Identify which cell holds the provided text, then report its [x, y] central coordinate. 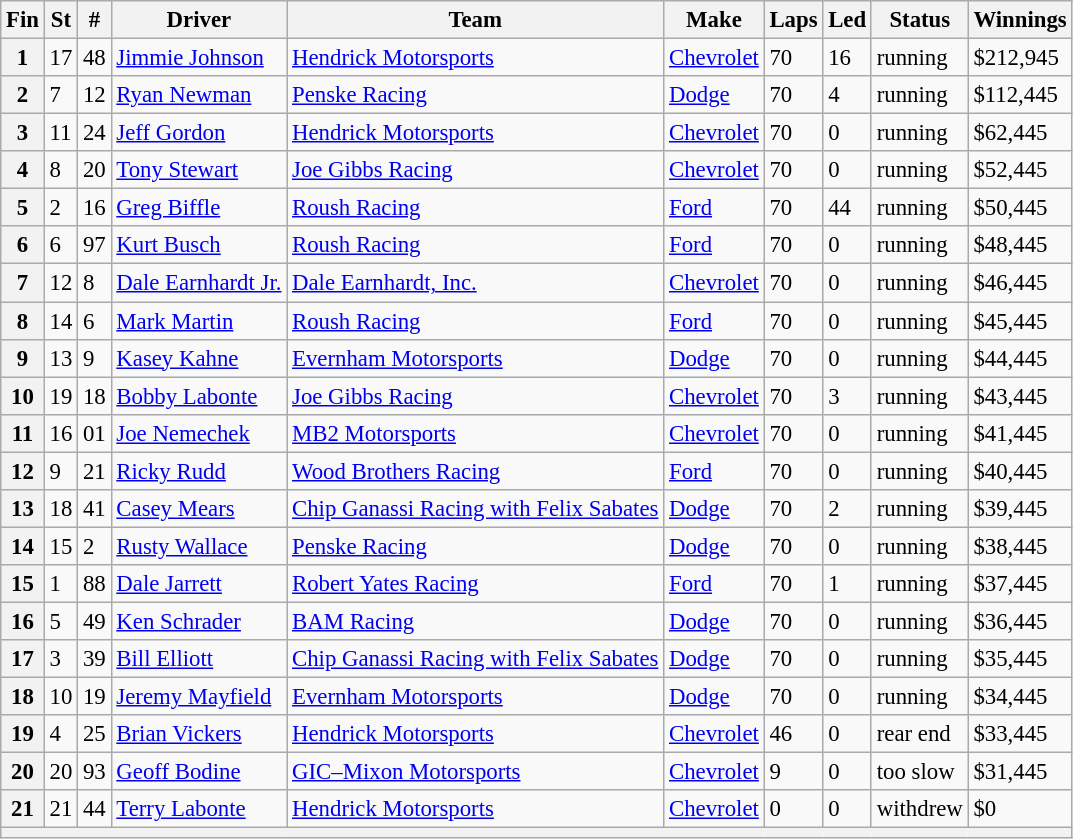
Jeff Gordon [199, 133]
46 [794, 734]
$50,445 [1020, 208]
$62,445 [1020, 133]
Bill Elliott [199, 659]
49 [94, 621]
$37,445 [1020, 584]
93 [94, 772]
$0 [1020, 809]
Tony Stewart [199, 170]
Make [714, 20]
Wood Brothers Racing [476, 471]
Brian Vickers [199, 734]
Joe Nemechek [199, 433]
Mark Martin [199, 321]
$33,445 [1020, 734]
$41,445 [1020, 433]
Jimmie Johnson [199, 58]
Laps [794, 20]
97 [94, 245]
Dale Earnhardt, Inc. [476, 283]
withdrew [920, 809]
GIC–Mixon Motorsports [476, 772]
Led [848, 20]
$48,445 [1020, 245]
Driver [199, 20]
Robert Yates Racing [476, 584]
Terry Labonte [199, 809]
Kasey Kahne [199, 358]
Rusty Wallace [199, 546]
MB2 Motorsports [476, 433]
$44,445 [1020, 358]
Team [476, 20]
Kurt Busch [199, 245]
Ricky Rudd [199, 471]
88 [94, 584]
$40,445 [1020, 471]
Greg Biffle [199, 208]
Winnings [1020, 20]
Dale Jarrett [199, 584]
BAM Racing [476, 621]
$43,445 [1020, 396]
39 [94, 659]
# [94, 20]
01 [94, 433]
Jeremy Mayfield [199, 697]
Bobby Labonte [199, 396]
$212,945 [1020, 58]
24 [94, 133]
$112,445 [1020, 95]
Casey Mears [199, 509]
Fin [23, 20]
rear end [920, 734]
$36,445 [1020, 621]
Status [920, 20]
$45,445 [1020, 321]
$46,445 [1020, 283]
Geoff Bodine [199, 772]
too slow [920, 772]
$34,445 [1020, 697]
41 [94, 509]
Ryan Newman [199, 95]
$38,445 [1020, 546]
Dale Earnhardt Jr. [199, 283]
St [60, 20]
Ken Schrader [199, 621]
$31,445 [1020, 772]
$39,445 [1020, 509]
48 [94, 58]
25 [94, 734]
$52,445 [1020, 170]
$35,445 [1020, 659]
